Scan for the cell matching the given text and deliver its [x, y] coordinate at center. 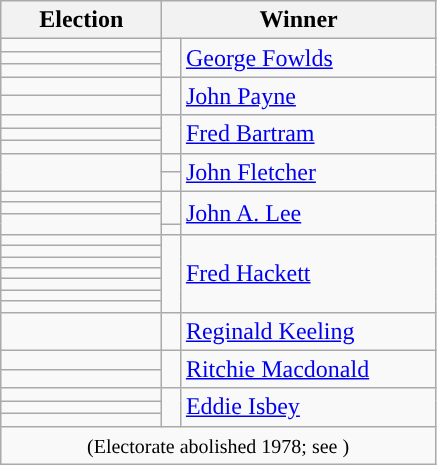
Fred Bartram [308, 134]
George Fowlds [308, 58]
John Payne [308, 96]
John Fletcher [308, 172]
Ritchie Macdonald [308, 369]
Fred Hackett [308, 274]
Election [82, 20]
Eddie Isbey [308, 407]
John A. Lee [308, 213]
Reginald Keeling [308, 331]
(Electorate abolished 1978; see ) [218, 445]
Winner [299, 20]
